Provide the [x, y] coordinate of the cell's center where the given text is located.  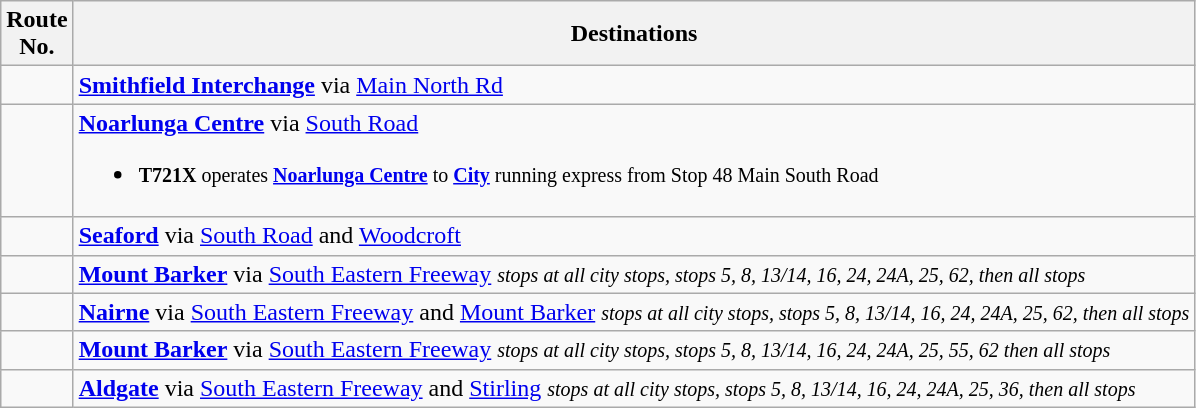
Noarlunga Centre via South RoadT721X operates Noarlunga Centre to City running express from Stop 48 Main South Road [634, 160]
Aldgate via South Eastern Freeway and Stirling stops at all city stops, stops 5, 8, 13/14, 16, 24, 24A, 25, 36, then all stops [634, 388]
Destinations [634, 34]
Seaford via South Road and Woodcroft [634, 236]
Nairne via South Eastern Freeway and Mount Barker stops at all city stops, stops 5, 8, 13/14, 16, 24, 24A, 25, 62, then all stops [634, 312]
Mount Barker via South Eastern Freeway stops at all city stops, stops 5, 8, 13/14, 16, 24, 24A, 25, 62, then all stops [634, 274]
RouteNo. [37, 34]
Mount Barker via South Eastern Freeway stops at all city stops, stops 5, 8, 13/14, 16, 24, 24A, 25, 55, 62 then all stops [634, 350]
Smithfield Interchange via Main North Rd [634, 85]
